Output the [X, Y] coordinate of the center of the cell containing the given text.  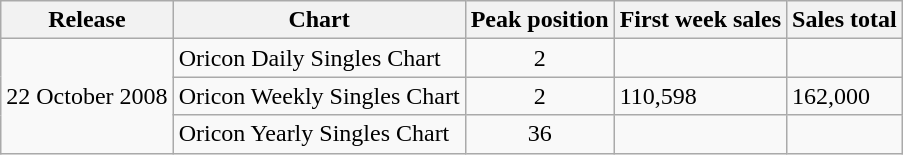
Oricon Weekly Singles Chart [319, 96]
Release [87, 20]
22 October 2008 [87, 96]
Oricon Yearly Singles Chart [319, 134]
Sales total [845, 20]
Peak position [540, 20]
Oricon Daily Singles Chart [319, 58]
110,598 [700, 96]
162,000 [845, 96]
36 [540, 134]
First week sales [700, 20]
Chart [319, 20]
